Detect which cell encompasses the target text, then output its [X, Y] center coordinate. 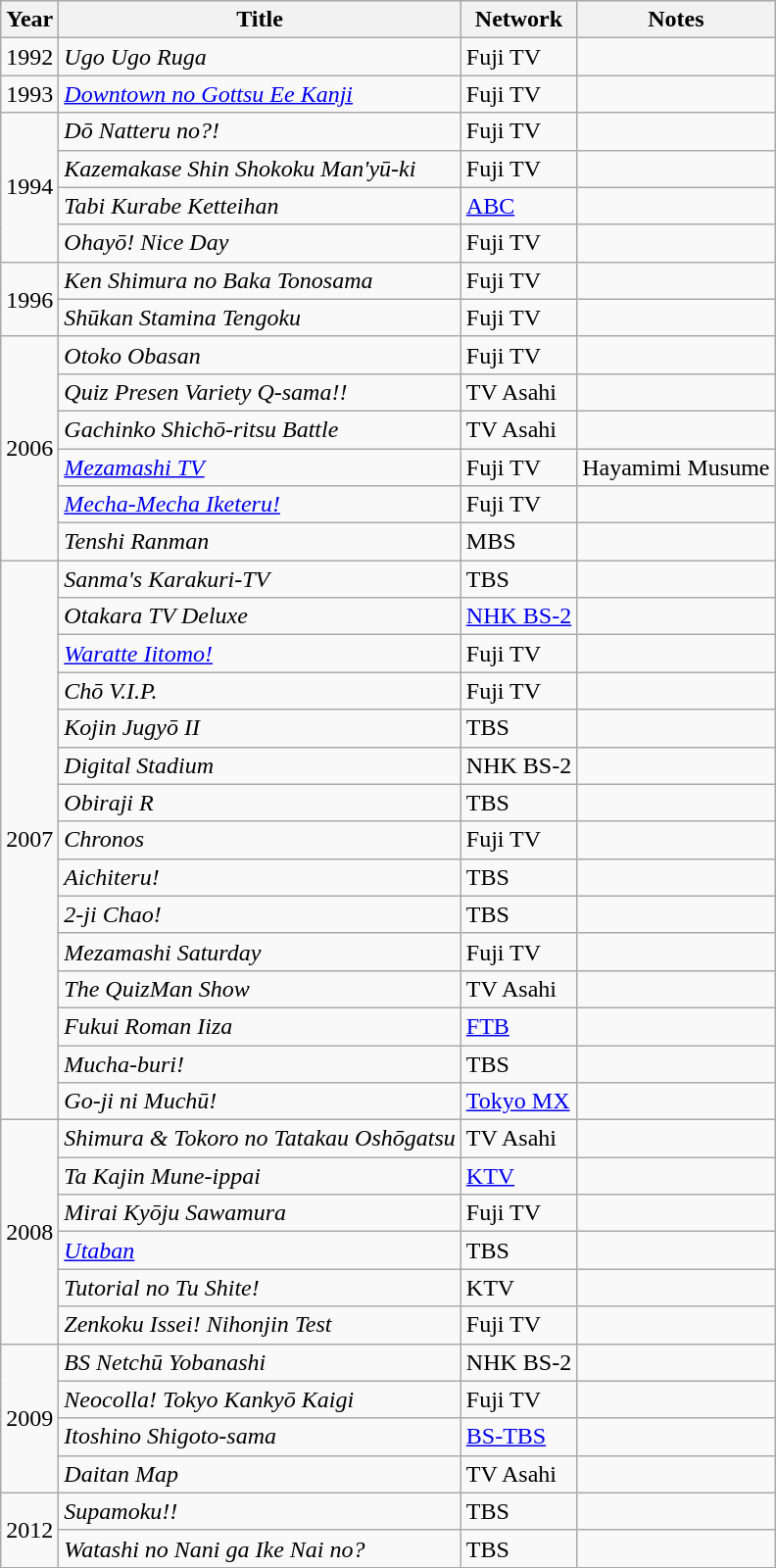
The QuizMan Show [260, 989]
Obiraji R [260, 803]
Tenshi Ranman [260, 542]
Neocolla! Tokyo Kankyō Kaigi [260, 1399]
Otakara TV Deluxe [260, 616]
1993 [29, 94]
Mezamashi TV [260, 467]
Digital Stadium [260, 765]
Mezamashi Saturday [260, 952]
Tutorial no Tu Shite! [260, 1288]
Ta Kajin Mune-ippai [260, 1176]
Go-ji ni Muchū! [260, 1102]
2009 [29, 1418]
ABC [518, 206]
Network [518, 20]
Chō V.I.P. [260, 691]
Year [29, 20]
MBS [518, 542]
Downtown no Gottsu Ee Kanji [260, 94]
Hayamimi Musume [676, 467]
Shūkan Stamina Tengoku [260, 318]
Zenkoku Issei! Nihonjin Test [260, 1325]
Mucha-buri! [260, 1063]
Ugo Ugo Ruga [260, 57]
2-ji Chao! [260, 914]
Ken Shimura no Baka Tonosama [260, 280]
Sanma's Karakuri-TV [260, 579]
Mirai Kyōju Sawamura [260, 1213]
Otoko Obasan [260, 355]
Watashi no Nani ga Ike Nai no? [260, 1548]
Chronos [260, 840]
Tabi Kurabe Ketteihan [260, 206]
Waratte Iitomo! [260, 654]
Daitan Map [260, 1474]
1996 [29, 299]
Aichiteru! [260, 877]
Title [260, 20]
Utaban [260, 1250]
2012 [29, 1530]
BS Netchū Yobanashi [260, 1362]
2006 [29, 448]
2007 [29, 841]
Dō Natteru no?! [260, 131]
Mecha-Mecha Iketeru! [260, 505]
Quiz Presen Variety Q-sama!! [260, 392]
FTB [518, 1026]
Kojin Jugyō II [260, 728]
2008 [29, 1232]
Supamoku!! [260, 1511]
1994 [29, 187]
1992 [29, 57]
Fukui Roman Iiza [260, 1026]
Shimura & Tokoro no Tatakau Oshōgatsu [260, 1139]
Notes [676, 20]
Ohayō! Nice Day [260, 243]
Itoshino Shigoto-sama [260, 1437]
BS-TBS [518, 1437]
Kazemakase Shin Shokoku Man'yū-ki [260, 169]
Tokyo MX [518, 1102]
Gachinko Shichō-ritsu Battle [260, 429]
